From the cell containing the given text, extract its center point as (x, y) coordinate. 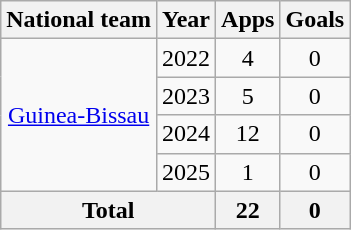
5 (248, 96)
12 (248, 134)
Goals (315, 20)
2024 (186, 134)
22 (248, 210)
Guinea-Bissau (79, 115)
2022 (186, 58)
2023 (186, 96)
National team (79, 20)
1 (248, 172)
4 (248, 58)
2025 (186, 172)
Total (108, 210)
Apps (248, 20)
Year (186, 20)
